Determine the (x, y) coordinate at the center of the cell enclosing the given text.  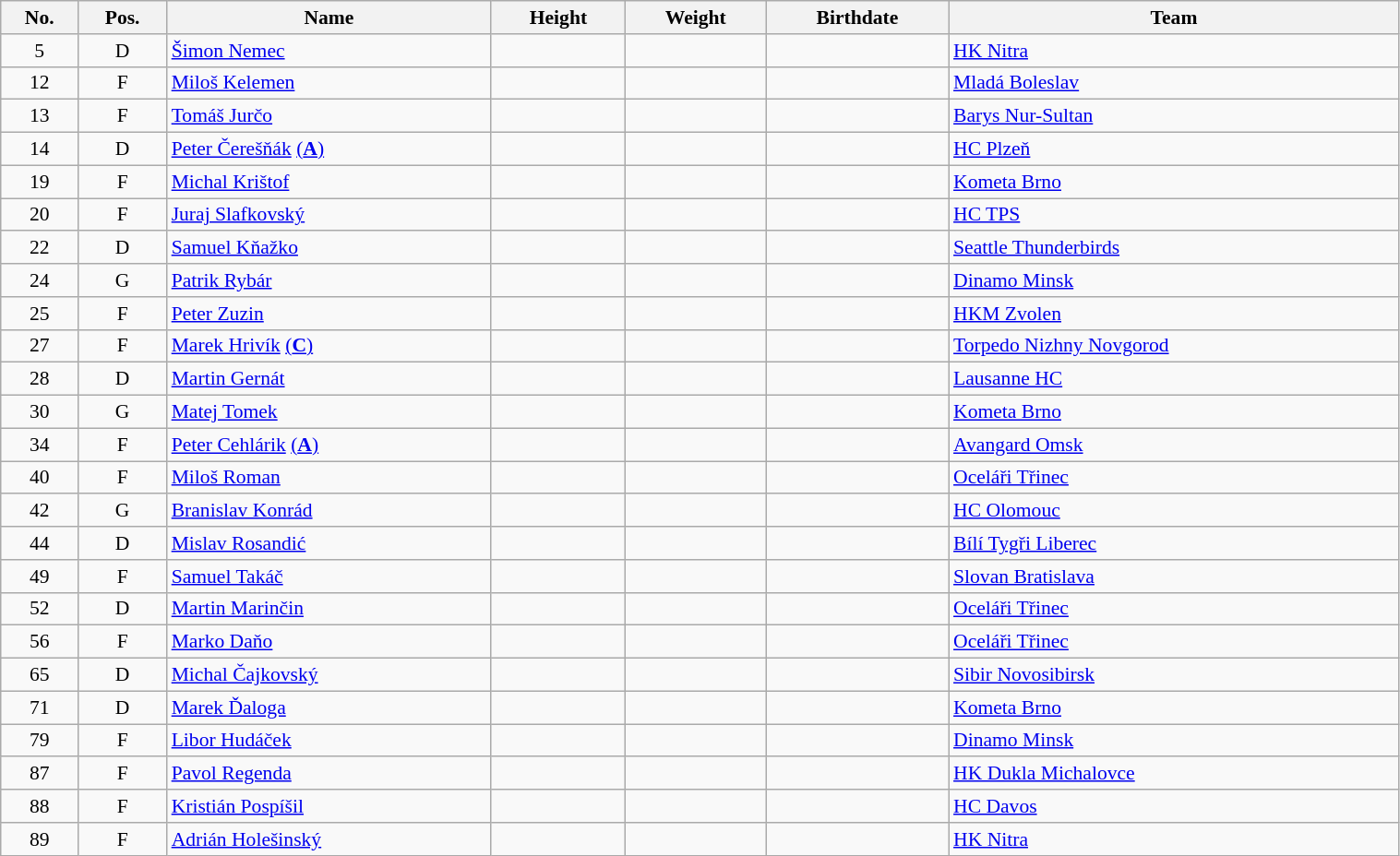
20 (40, 215)
Šimon Nemec (329, 51)
52 (40, 609)
Peter Čerešňák (A) (329, 149)
Weight (696, 18)
88 (40, 806)
Seattle Thunderbirds (1174, 248)
No. (40, 18)
Miloš Kelemen (329, 83)
Bílí Tygři Liberec (1174, 543)
Adrián Holešinský (329, 839)
Pavol Regenda (329, 774)
34 (40, 445)
Mladá Boleslav (1174, 83)
HC Davos (1174, 806)
Matej Tomek (329, 412)
Branislav Konrád (329, 511)
Height (557, 18)
Miloš Roman (329, 478)
HKM Zvolen (1174, 314)
28 (40, 379)
25 (40, 314)
Marko Daňo (329, 642)
13 (40, 116)
HC Plzeň (1174, 149)
Samuel Takáč (329, 577)
Michal Krištof (329, 182)
71 (40, 707)
Peter Zuzin (329, 314)
HC TPS (1174, 215)
Sibir Novosibirsk (1174, 675)
Tomáš Jurčo (329, 116)
Marek Ďaloga (329, 707)
Barys Nur-Sultan (1174, 116)
40 (40, 478)
79 (40, 741)
Martin Gernát (329, 379)
HC Olomouc (1174, 511)
Mislav Rosandić (329, 543)
Pos. (123, 18)
12 (40, 83)
42 (40, 511)
Kristián Pospíšil (329, 806)
Michal Čajkovský (329, 675)
49 (40, 577)
Patrik Rybár (329, 280)
Lausanne HC (1174, 379)
Team (1174, 18)
Samuel Kňažko (329, 248)
44 (40, 543)
Libor Hudáček (329, 741)
27 (40, 346)
22 (40, 248)
Name (329, 18)
87 (40, 774)
24 (40, 280)
56 (40, 642)
65 (40, 675)
Avangard Omsk (1174, 445)
Juraj Slafkovský (329, 215)
Peter Cehlárik (A) (329, 445)
89 (40, 839)
Birthdate (857, 18)
HK Dukla Michalovce (1174, 774)
19 (40, 182)
Marek Hrivík (C) (329, 346)
14 (40, 149)
Martin Marinčin (329, 609)
5 (40, 51)
Torpedo Nizhny Novgorod (1174, 346)
30 (40, 412)
Slovan Bratislava (1174, 577)
